Search for the cell housing the specified text and yield its (X, Y) center coordinate. 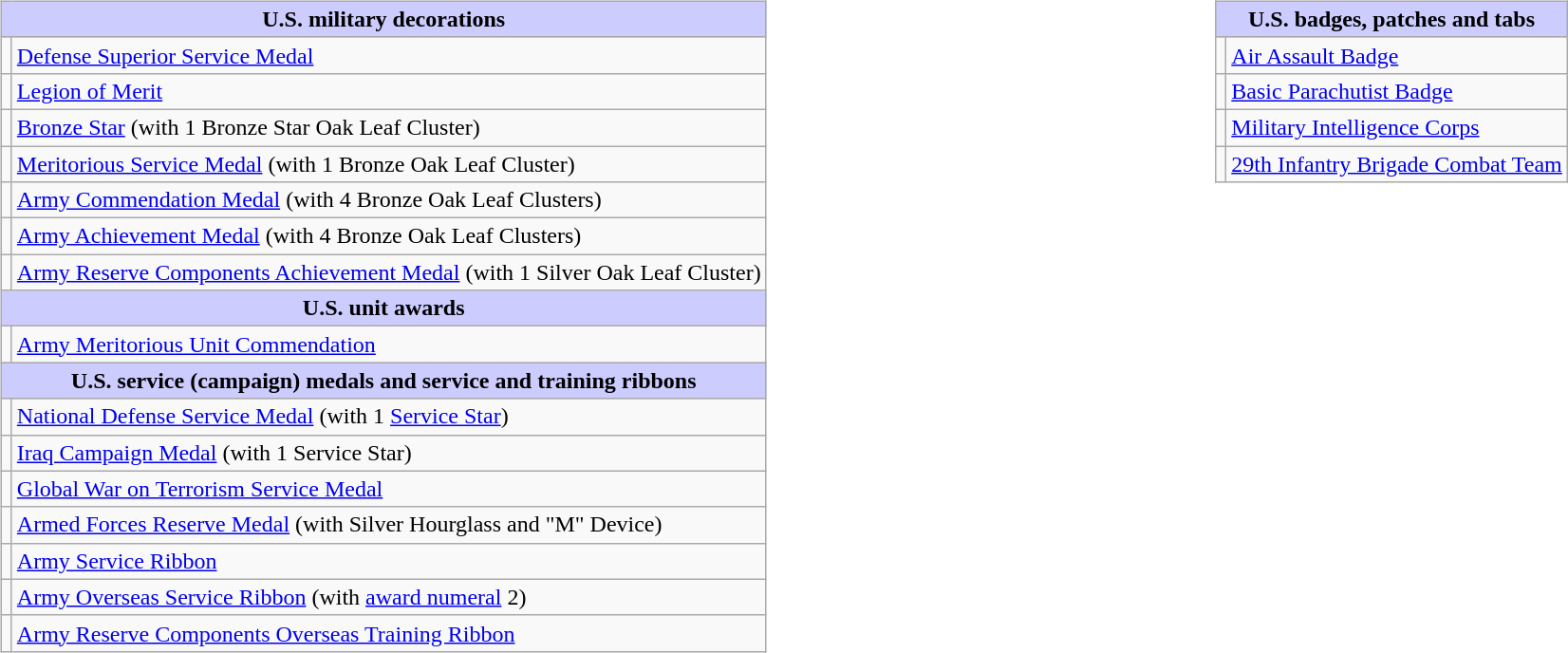
Air Assault Badge (1397, 55)
National Defense Service Medal (with 1 Service Star) (389, 417)
Bronze Star (with 1 Bronze Star Oak Leaf Cluster) (389, 127)
Army Meritorious Unit Commendation (389, 345)
Defense Superior Service Medal (389, 55)
29th Infantry Brigade Combat Team (1397, 164)
Army Reserve Components Overseas Training Ribbon (389, 633)
U.S. unit awards (383, 308)
Army Reserve Components Achievement Medal (with 1 Silver Oak Leaf Cluster) (389, 272)
Legion of Merit (389, 91)
Army Service Ribbon (389, 561)
Army Commendation Medal (with 4 Bronze Oak Leaf Clusters) (389, 200)
U.S. military decorations (383, 19)
U.S. service (campaign) medals and service and training ribbons (383, 381)
Global War on Terrorism Service Medal (389, 489)
Military Intelligence Corps (1397, 127)
U.S. badges, patches and tabs (1391, 19)
Army Achievement Medal (with 4 Bronze Oak Leaf Clusters) (389, 236)
Basic Parachutist Badge (1397, 91)
Iraq Campaign Medal (with 1 Service Star) (389, 453)
Meritorious Service Medal (with 1 Bronze Oak Leaf Cluster) (389, 164)
Army Overseas Service Ribbon (with award numeral 2) (389, 597)
Armed Forces Reserve Medal (with Silver Hourglass and "M" Device) (389, 525)
